Identify which cell holds the provided text, then report its [X, Y] central coordinate. 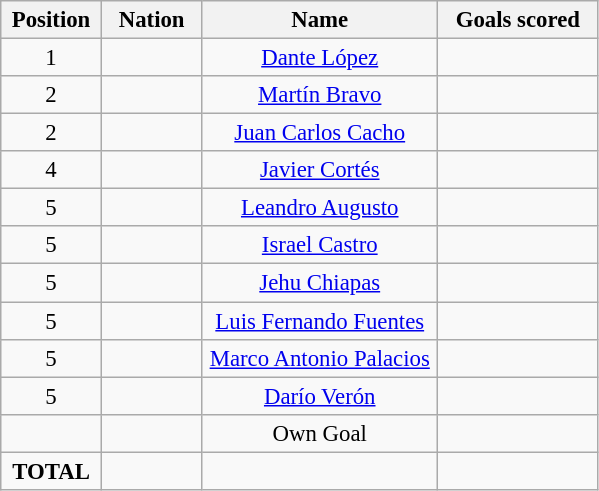
Own Goal [320, 433]
Position [52, 20]
Name [320, 20]
Jehu Chiapas [320, 283]
1 [52, 58]
Luis Fernando Fuentes [320, 321]
TOTAL [52, 471]
Juan Carlos Cacho [320, 133]
Israel Castro [320, 245]
Leandro Augusto [320, 208]
4 [52, 170]
Marco Antonio Palacios [320, 358]
Goals scored [518, 20]
Dante López [320, 58]
Javier Cortés [320, 170]
Martín Bravo [320, 95]
Darío Verón [320, 396]
Nation [152, 20]
